Return (x, y) of the center of cell containing provided text 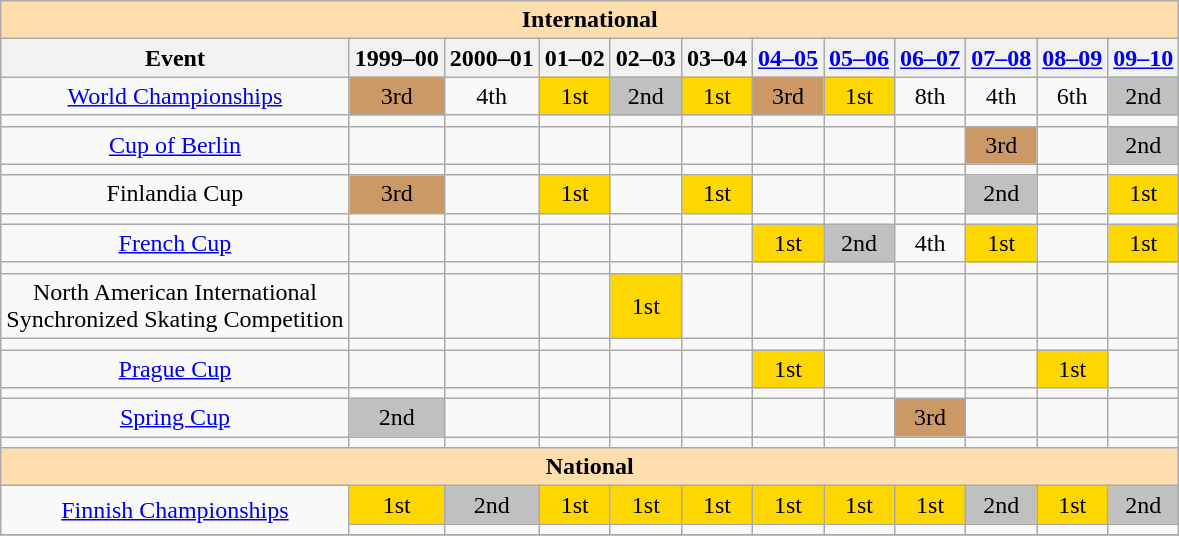
8th (930, 96)
02–03 (646, 58)
National (590, 467)
04–05 (788, 58)
Spring Cup (175, 418)
01–02 (574, 58)
06–07 (930, 58)
05–06 (860, 58)
International (590, 20)
09–10 (1144, 58)
World Championships (175, 96)
07–08 (1002, 58)
1999–00 (396, 58)
03–04 (716, 58)
08–09 (1072, 58)
6th (1072, 96)
North American InternationalSynchronized Skating Competition (175, 306)
French Cup (175, 243)
Cup of Berlin (175, 145)
Event (175, 58)
2000–01 (492, 58)
Finnish Championships (175, 510)
Prague Cup (175, 369)
Finlandia Cup (175, 194)
